Find where the given text appears and provide that cell's center as (x, y) coordinate. 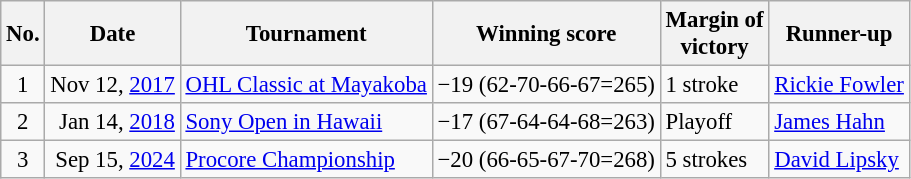
Runner-up (839, 34)
1 stroke (714, 85)
−19 (62-70-66-67=265) (546, 85)
Playoff (714, 122)
Jan 14, 2018 (112, 122)
3 (23, 160)
James Hahn (839, 122)
1 (23, 85)
Date (112, 34)
Margin ofvictory (714, 34)
Rickie Fowler (839, 85)
5 strokes (714, 160)
−17 (67-64-64-68=263) (546, 122)
No. (23, 34)
2 (23, 122)
−20 (66-65-67-70=268) (546, 160)
Procore Championship (306, 160)
Tournament (306, 34)
Sony Open in Hawaii (306, 122)
Sep 15, 2024 (112, 160)
OHL Classic at Mayakoba (306, 85)
Winning score (546, 34)
Nov 12, 2017 (112, 85)
David Lipsky (839, 160)
